For the text-containing cell, return its midpoint in [X, Y] coordinate format. 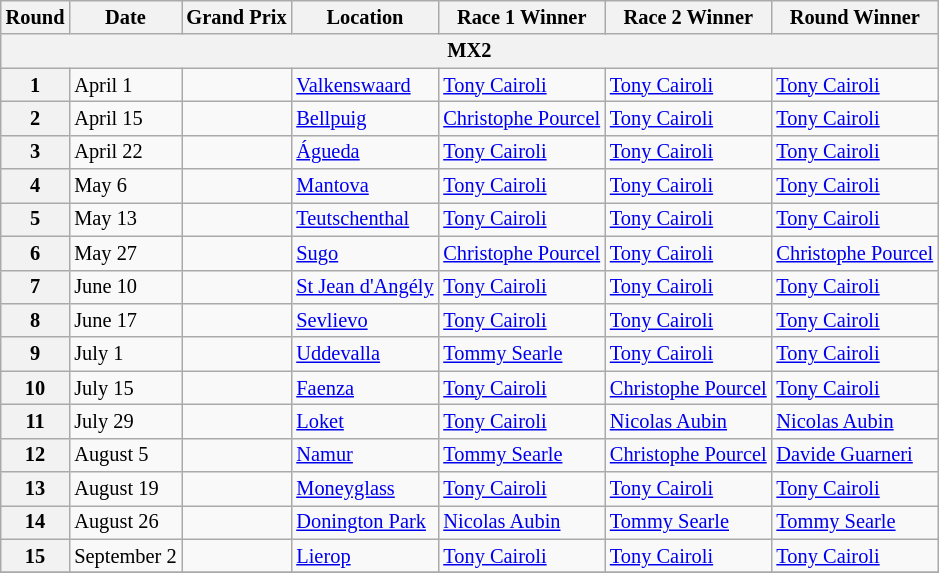
Lierop [364, 556]
15 [36, 556]
May 6 [125, 186]
Bellpuig [364, 118]
Davide Guarneri [856, 455]
August 26 [125, 522]
May 13 [125, 219]
MX2 [470, 51]
June 10 [125, 287]
Mantova [364, 186]
Valkenswaard [364, 85]
May 27 [125, 253]
11 [36, 421]
4 [36, 186]
Moneyglass [364, 489]
14 [36, 522]
Race 2 Winner [688, 17]
July 29 [125, 421]
Date [125, 17]
Namur [364, 455]
8 [36, 320]
Donington Park [364, 522]
Round [36, 17]
July 1 [125, 354]
Race 1 Winner [522, 17]
6 [36, 253]
2 [36, 118]
August 5 [125, 455]
St Jean d'Angély [364, 287]
12 [36, 455]
Grand Prix [237, 17]
9 [36, 354]
Location [364, 17]
July 15 [125, 388]
Faenza [364, 388]
April 22 [125, 152]
September 2 [125, 556]
Águeda [364, 152]
10 [36, 388]
Uddevalla [364, 354]
Sugo [364, 253]
Loket [364, 421]
Teutschenthal [364, 219]
1 [36, 85]
June 17 [125, 320]
August 19 [125, 489]
5 [36, 219]
7 [36, 287]
Sevlievo [364, 320]
April 15 [125, 118]
13 [36, 489]
3 [36, 152]
Round Winner [856, 17]
April 1 [125, 85]
